Provide the (x, y) coordinate of the cell's center where the given text is located.  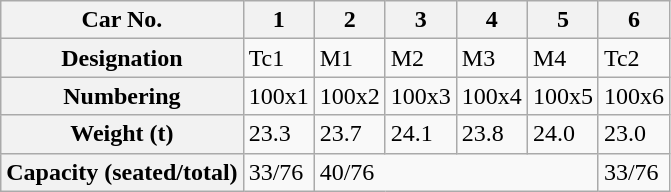
23.7 (350, 134)
Weight (t) (122, 134)
Tc1 (278, 58)
Numbering (122, 96)
M1 (350, 58)
Designation (122, 58)
24.1 (420, 134)
40/76 (456, 172)
Capacity (seated/total) (122, 172)
Car No. (122, 20)
Tc2 (634, 58)
100x4 (492, 96)
M3 (492, 58)
100x3 (420, 96)
23.0 (634, 134)
4 (492, 20)
100x2 (350, 96)
23.3 (278, 134)
100x5 (562, 96)
3 (420, 20)
M4 (562, 58)
1 (278, 20)
24.0 (562, 134)
100x1 (278, 96)
M2 (420, 58)
6 (634, 20)
100x6 (634, 96)
2 (350, 20)
23.8 (492, 134)
5 (562, 20)
